Capture the cell that displays the provided text and extract its [X, Y] central coordinate. 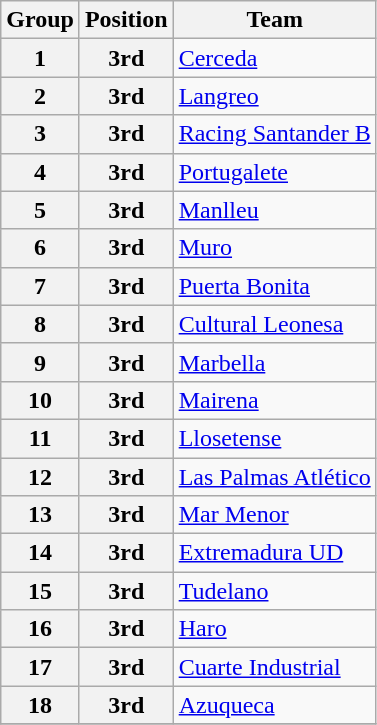
15 [40, 591]
Mairena [274, 400]
2 [40, 96]
5 [40, 210]
18 [40, 705]
Llosetense [274, 438]
Team [274, 20]
Marbella [274, 362]
11 [40, 438]
9 [40, 362]
14 [40, 553]
13 [40, 515]
8 [40, 324]
Manlleu [274, 210]
Muro [274, 248]
3 [40, 134]
Portugalete [274, 172]
Extremadura UD [274, 553]
Cultural Leonesa [274, 324]
16 [40, 629]
Position [126, 20]
Cerceda [274, 58]
Haro [274, 629]
Cuarte Industrial [274, 667]
Tudelano [274, 591]
17 [40, 667]
Azuqueca [274, 705]
Las Palmas Atlético [274, 477]
4 [40, 172]
Langreo [274, 96]
7 [40, 286]
1 [40, 58]
12 [40, 477]
Puerta Bonita [274, 286]
10 [40, 400]
6 [40, 248]
Racing Santander B [274, 134]
Mar Menor [274, 515]
Group [40, 20]
